Capture the cell that displays the provided text and extract its [x, y] central coordinate. 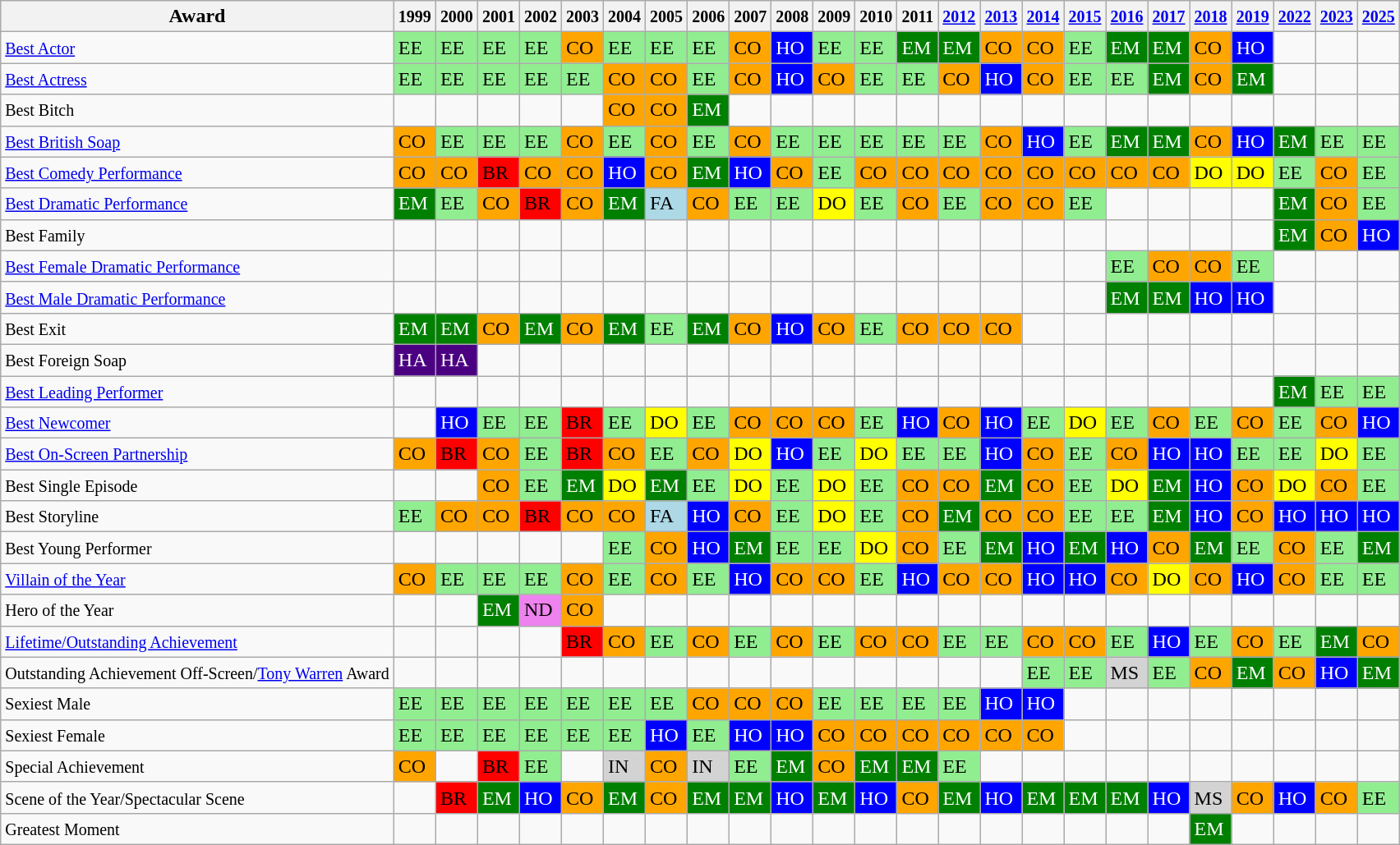
2008 [792, 16]
2004 [624, 16]
Award [197, 16]
2003 [582, 16]
2025 [1379, 16]
2007 [751, 16]
Best Foreign Soap [197, 360]
2013 [1001, 16]
Best Family [197, 235]
ND [541, 610]
2017 [1168, 16]
2002 [541, 16]
2012 [960, 16]
2016 [1127, 16]
2010 [876, 16]
2015 [1085, 16]
Sexiest Female [197, 735]
2000 [457, 16]
Best Dramatic Performance [197, 204]
Best Young Performer [197, 548]
2005 [667, 16]
Best Actress [197, 79]
2014 [1043, 16]
2009 [835, 16]
Sexiest Male [197, 704]
2018 [1211, 16]
Special Achievement [197, 766]
2022 [1295, 16]
Scene of the Year/Spectacular Scene [197, 797]
Best British Soap [197, 141]
Villain of the Year [197, 579]
2006 [708, 16]
Best Single Episode [197, 485]
Best On-Screen Partnership [197, 454]
Best Leading Performer [197, 392]
Best Actor [197, 48]
Best Female Dramatic Performance [197, 266]
2001 [498, 16]
2011 [918, 16]
Best Bitch [197, 110]
Outstanding Achievement Off-Screen/Tony Warren Award [197, 673]
1999 [414, 16]
Best Newcomer [197, 423]
Greatest Moment [197, 829]
Best Exit [197, 328]
Best Male Dramatic Performance [197, 297]
2023 [1336, 16]
Hero of the Year [197, 610]
Best Comedy Performance [197, 172]
Lifetime/Outstanding Achievement [197, 641]
Best Storyline [197, 517]
2019 [1252, 16]
